From the cell containing the given text, extract its center point as [x, y] coordinate. 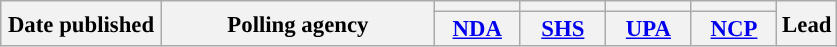
Lead [807, 24]
NDA [477, 30]
Polling agency [298, 24]
Date published [82, 24]
NCP [734, 30]
UPA [649, 30]
SHS [563, 30]
